Locate the cell with the specified text and output its (X, Y) center coordinate. 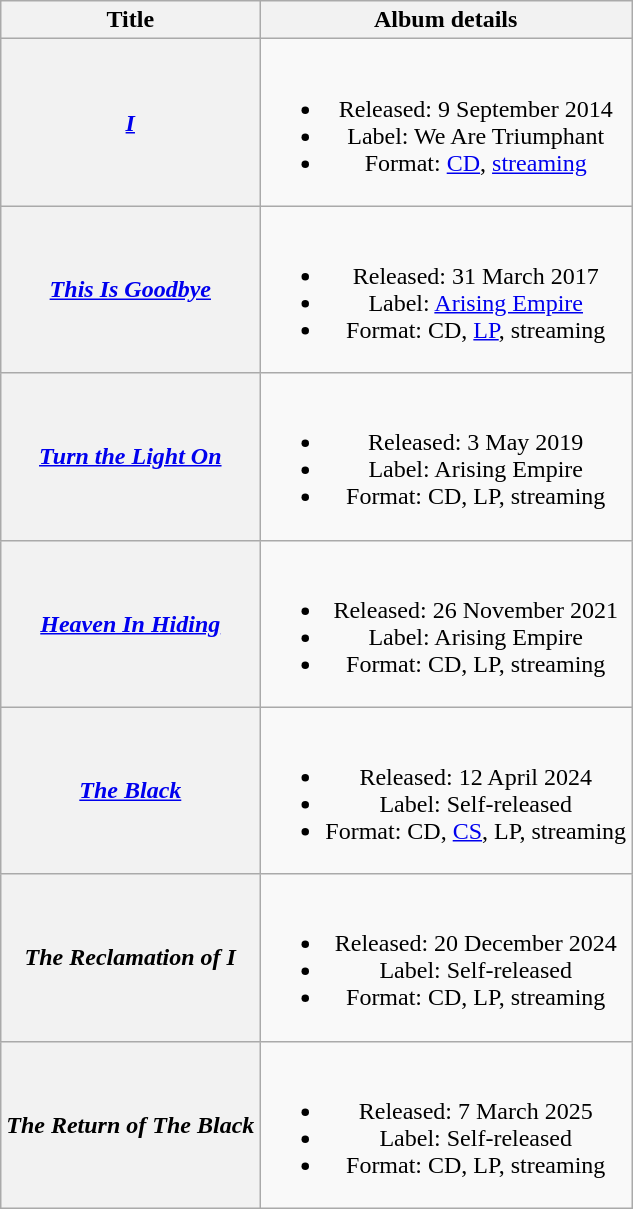
Released: 12 April 2024Label: Self-releasedFormat: CD, CS, LP, streaming (446, 790)
The Black (130, 790)
Released: 9 September 2014Label: We Are TriumphantFormat: CD, streaming (446, 122)
Released: 26 November 2021Label: Arising EmpireFormat: CD, LP, streaming (446, 624)
Released: 31 March 2017Label: Arising EmpireFormat: CD, LP, streaming (446, 290)
Released: 3 May 2019Label: Arising EmpireFormat: CD, LP, streaming (446, 456)
Released: 20 December 2024Label: Self-releasedFormat: CD, LP, streaming (446, 958)
Turn the Light On (130, 456)
The Return of The Black (130, 1124)
I (130, 122)
This Is Goodbye (130, 290)
Released: 7 March 2025Label: Self-releasedFormat: CD, LP, streaming (446, 1124)
Heaven In Hiding (130, 624)
Title (130, 20)
Album details (446, 20)
The Reclamation of I (130, 958)
